Scan for the cell matching the given text and deliver its (x, y) coordinate at center. 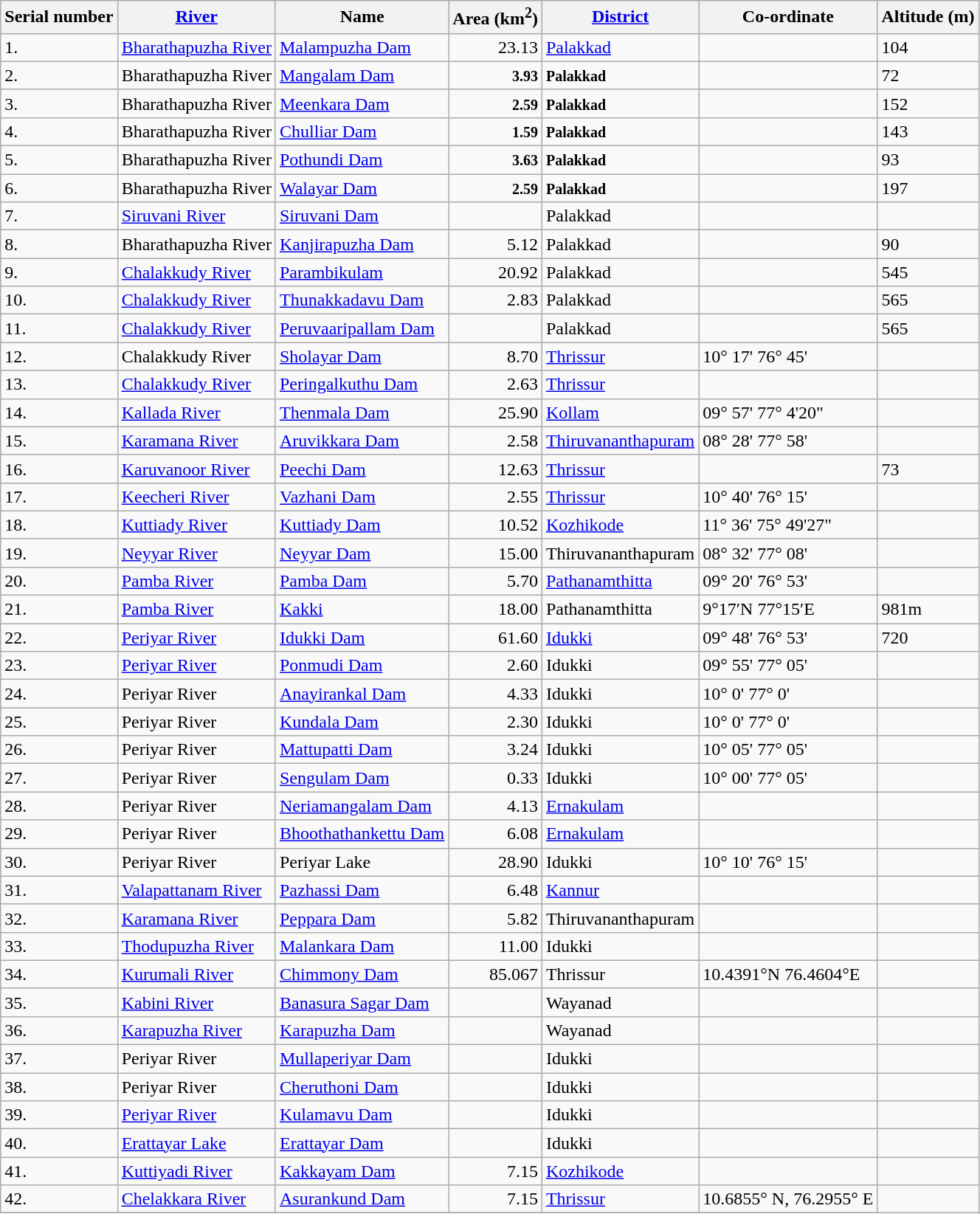
Thunakkadavu Dam (362, 300)
Walayar Dam (362, 188)
197 (928, 188)
23. (59, 666)
33. (59, 946)
Asurankund Dam (362, 1199)
19. (59, 553)
Neriamangalam Dam (362, 806)
22. (59, 638)
61.60 (496, 638)
Thodupuzha River (196, 946)
Karuvanoor River (196, 469)
Sengulam Dam (362, 778)
Kuttiady River (196, 525)
Karapuzha River (196, 1030)
16. (59, 469)
37. (59, 1059)
1. (59, 47)
12. (59, 356)
Valapattanam River (196, 890)
Thenmala Dam (362, 413)
14. (59, 413)
40. (59, 1143)
24. (59, 694)
1.59 (496, 131)
Peruvaaripallam Dam (362, 328)
5.70 (496, 581)
Chulliar Dam (362, 131)
29. (59, 834)
9. (59, 272)
Peppara Dam (362, 918)
2.60 (496, 666)
Periyar Lake (362, 862)
08° 28' 77° 58' (788, 441)
5. (59, 160)
Neyyar River (196, 553)
Kakki (362, 610)
981m (928, 610)
90 (928, 244)
4. (59, 131)
3.93 (496, 75)
12.63 (496, 469)
Kuttiady Dam (362, 525)
25.90 (496, 413)
Pazhassi Dam (362, 890)
3. (59, 103)
Kuttiyadi River (196, 1171)
5.82 (496, 918)
2.55 (496, 497)
Co-ordinate (788, 18)
Serial number (59, 18)
Ponmudi Dam (362, 666)
42. (59, 1199)
30. (59, 862)
31. (59, 890)
8.70 (496, 356)
11.00 (496, 946)
34. (59, 974)
28. (59, 806)
17. (59, 497)
Peringalkuthu Dam (362, 384)
Pamba Dam (362, 581)
Malankara Dam (362, 946)
4.13 (496, 806)
Kundala Dam (362, 722)
10° 40' 76° 15' (788, 497)
3.24 (496, 750)
2.63 (496, 384)
5.12 (496, 244)
2.30 (496, 722)
Area (km2) (496, 18)
Aruvikkara Dam (362, 441)
Erattayar Dam (362, 1143)
104 (928, 47)
Keecheri River (196, 497)
2. (59, 75)
15.00 (496, 553)
09° 55' 77° 05' (788, 666)
Karapuzha Dam (362, 1030)
10° 05' 77° 05' (788, 750)
Mangalam Dam (362, 75)
25. (59, 722)
Kakkayam Dam (362, 1171)
09° 20' 76° 53' (788, 581)
Kallada River (196, 413)
Neyyar Dam (362, 553)
10° 00' 77° 05' (788, 778)
23.13 (496, 47)
Chimmony Dam (362, 974)
0.33 (496, 778)
Altitude (m) (928, 18)
10.52 (496, 525)
38. (59, 1087)
Kanjirapuzha Dam (362, 244)
7. (59, 216)
545 (928, 272)
28.90 (496, 862)
Vazhani Dam (362, 497)
River (196, 18)
18.00 (496, 610)
8. (59, 244)
720 (928, 638)
93 (928, 160)
Meenkara Dam (362, 103)
11° 36' 75° 49'27" (788, 525)
Sholayar Dam (362, 356)
Kulamavu Dam (362, 1115)
Parambikulam (362, 272)
73 (928, 469)
9°17′N 77°15′E (788, 610)
Bhoothathankettu Dam (362, 834)
21. (59, 610)
10. (59, 300)
Name (362, 18)
Idukki Dam (362, 638)
Kurumali River (196, 974)
6.08 (496, 834)
Banasura Sagar Dam (362, 1002)
08° 32' 77° 08' (788, 553)
143 (928, 131)
27. (59, 778)
85.067 (496, 974)
Anayirankal Dam (362, 694)
13. (59, 384)
32. (59, 918)
Cheruthoni Dam (362, 1087)
10.6855° N, 76.2955° E (788, 1199)
10° 17' 76° 45' (788, 356)
09° 57' 77° 4'20" (788, 413)
35. (59, 1002)
6.48 (496, 890)
3.63 (496, 160)
Kollam (620, 413)
09° 48' 76° 53' (788, 638)
Chelakkara River (196, 1199)
Erattayar Lake (196, 1143)
39. (59, 1115)
72 (928, 75)
Mullaperiyar Dam (362, 1059)
36. (59, 1030)
18. (59, 525)
26. (59, 750)
Peechi Dam (362, 469)
10.4391°N 76.4604°E (788, 974)
41. (59, 1171)
Malampuzha Dam (362, 47)
Siruvani River (196, 216)
2.58 (496, 441)
2.83 (496, 300)
6. (59, 188)
Kannur (620, 890)
Mattupatti Dam (362, 750)
20. (59, 581)
Pothundi Dam (362, 160)
10° 10' 76° 15' (788, 862)
Kabini River (196, 1002)
Siruvani Dam (362, 216)
4.33 (496, 694)
152 (928, 103)
15. (59, 441)
11. (59, 328)
20.92 (496, 272)
District (620, 18)
